Provide the [x, y] coordinate of the cell's center where the given text is located.  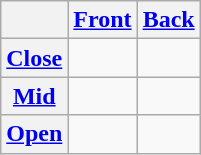
Close [34, 58]
Front [102, 20]
Open [34, 134]
Back [168, 20]
Mid [34, 96]
